Determine the (X, Y) coordinate at the center of the cell enclosing the given text.  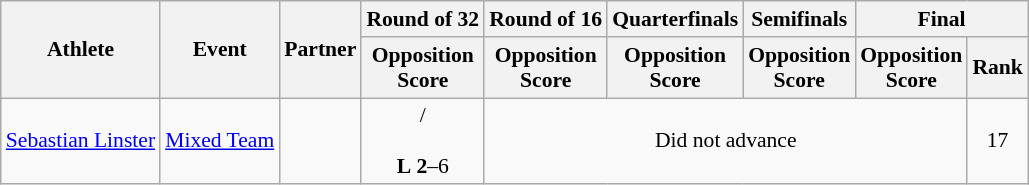
Round of 32 (422, 19)
Did not advance (726, 142)
Round of 16 (546, 19)
Partner (320, 50)
Rank (998, 68)
Quarterfinals (675, 19)
Sebastian Linster (80, 142)
Mixed Team (220, 142)
17 (998, 142)
Final (942, 19)
Athlete (80, 50)
Event (220, 50)
Semifinals (799, 19)
/ L 2–6 (422, 142)
